Pinpoint the cell where the given text exists, returning its (X, Y) midpoint coordinate. 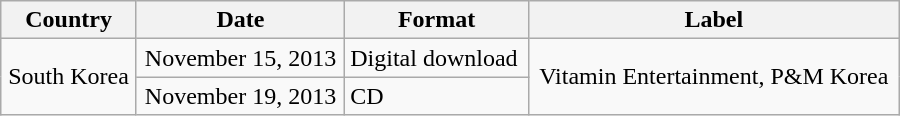
CD (437, 96)
Label (714, 20)
Format (437, 20)
Country (69, 20)
November 19, 2013 (240, 96)
South Korea (69, 77)
Date (240, 20)
Digital download (437, 58)
November 15, 2013 (240, 58)
Vitamin Entertainment, P&M Korea (714, 77)
